Return the (x, y) coordinate for the center point of the cell that contains the specified text.  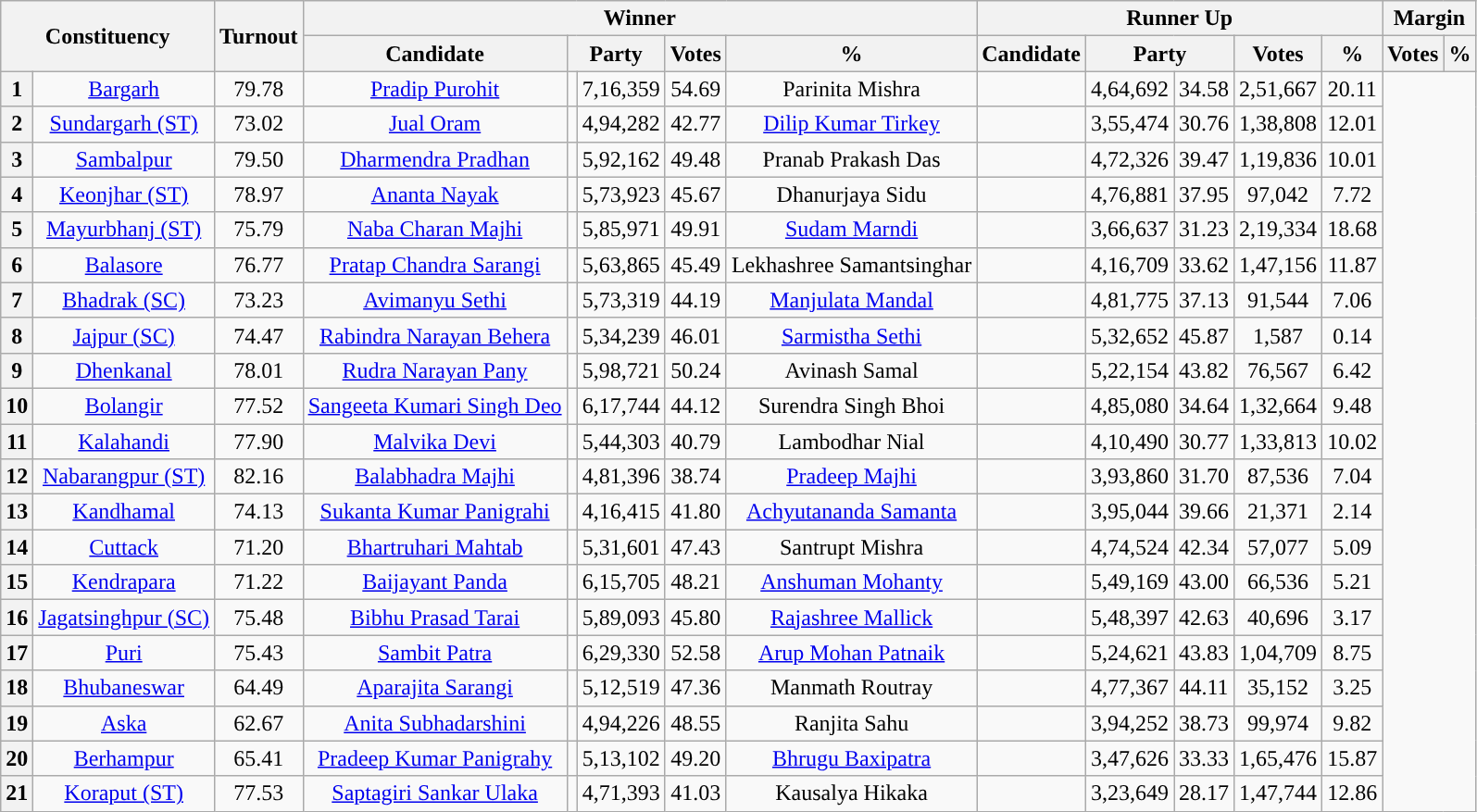
2,51,667 (1278, 89)
44.19 (695, 300)
Kandhamal (124, 512)
35,152 (1278, 688)
3,55,474 (1130, 124)
Sundargarh (ST) (124, 124)
Keonjhar (ST) (124, 194)
49.48 (695, 159)
3,93,860 (1130, 477)
19 (17, 723)
12 (17, 477)
Sambalpur (124, 159)
Lekhashree Samantsinghar (851, 265)
Pradeep Kumar Panigrahy (435, 758)
54.69 (695, 89)
4,94,282 (620, 124)
75.48 (259, 618)
3 (17, 159)
87,536 (1278, 477)
Bhrugu Baxipatra (851, 758)
5,32,652 (1130, 335)
34.58 (1204, 89)
9.82 (1352, 723)
Avimanyu Sethi (435, 300)
3,23,649 (1130, 793)
4,77,367 (1130, 688)
1,38,808 (1278, 124)
Dhenkanal (124, 370)
40,696 (1278, 618)
44.11 (1204, 688)
4,74,524 (1130, 547)
43.00 (1204, 582)
5,24,621 (1130, 653)
3,95,044 (1130, 512)
38.74 (695, 477)
79.50 (259, 159)
Ranjita Sahu (851, 723)
42.63 (1204, 618)
48.21 (695, 582)
Pradeep Majhi (851, 477)
Naba Charan Majhi (435, 230)
6,17,744 (620, 406)
5,13,102 (620, 758)
Balabhadra Majhi (435, 477)
Rajashree Mallick (851, 618)
Kendrapara (124, 582)
43.82 (1204, 370)
8.75 (1352, 653)
Jagatsinghpur (SC) (124, 618)
4,76,881 (1130, 194)
91,544 (1278, 300)
77.90 (259, 442)
Bhadrak (SC) (124, 300)
4,71,393 (620, 793)
42.77 (695, 124)
Puri (124, 653)
Turnout (259, 36)
6,15,705 (620, 582)
16 (17, 618)
3,66,637 (1130, 230)
20 (17, 758)
14 (17, 547)
40.79 (695, 442)
Baijayant Panda (435, 582)
43.83 (1204, 653)
5,31,601 (620, 547)
Aska (124, 723)
46.01 (695, 335)
33.62 (1204, 265)
Balasore (124, 265)
Constituency (107, 36)
Sarmistha Sethi (851, 335)
5.09 (1352, 547)
5 (17, 230)
1,32,664 (1278, 406)
7,16,359 (620, 89)
18 (17, 688)
75.79 (259, 230)
82.16 (259, 477)
Pratap Chandra Sarangi (435, 265)
Mayurbhanj (ST) (124, 230)
Malvika Devi (435, 442)
47.36 (695, 688)
49.20 (695, 758)
3,94,252 (1130, 723)
76,567 (1278, 370)
41.03 (695, 793)
Bolangir (124, 406)
Rabindra Narayan Behera (435, 335)
4 (17, 194)
1,04,709 (1278, 653)
4,64,692 (1130, 89)
3.25 (1352, 688)
6.42 (1352, 370)
20.11 (1352, 89)
65.41 (259, 758)
1,47,744 (1278, 793)
4,16,709 (1130, 265)
4,85,080 (1130, 406)
28.17 (1204, 793)
37.95 (1204, 194)
75.43 (259, 653)
Kalahandi (124, 442)
45.49 (695, 265)
6,29,330 (620, 653)
11 (17, 442)
64.49 (259, 688)
71.22 (259, 582)
39.47 (1204, 159)
4,81,775 (1130, 300)
18.68 (1352, 230)
Kausalya Hikaka (851, 793)
Bhubaneswar (124, 688)
2.14 (1352, 512)
73.02 (259, 124)
45.67 (695, 194)
9.48 (1352, 406)
4,10,490 (1130, 442)
5.21 (1352, 582)
5,44,303 (620, 442)
15.87 (1352, 758)
5,89,093 (620, 618)
5,49,169 (1130, 582)
5,92,162 (620, 159)
Pranab Prakash Das (851, 159)
Anita Subhadarshini (435, 723)
77.52 (259, 406)
52.58 (695, 653)
7 (17, 300)
Berhampur (124, 758)
0.14 (1352, 335)
Parinita Mishra (851, 89)
2 (17, 124)
Margin (1430, 19)
1,65,476 (1278, 758)
74.47 (259, 335)
5,98,721 (620, 370)
21 (17, 793)
4,72,326 (1130, 159)
99,974 (1278, 723)
3,47,626 (1130, 758)
Sukanta Kumar Panigrahi (435, 512)
6 (17, 265)
Lambodhar Nial (851, 442)
48.55 (695, 723)
4,81,396 (620, 477)
45.80 (695, 618)
Runner Up (1180, 19)
3.17 (1352, 618)
Santrupt Mishra (851, 547)
Aparajita Sarangi (435, 688)
66,536 (1278, 582)
12.01 (1352, 124)
31.70 (1204, 477)
Rudra Narayan Pany (435, 370)
10.02 (1352, 442)
Achyutananda Samanta (851, 512)
1 (17, 89)
Anshuman Mohanty (851, 582)
76.77 (259, 265)
37.13 (1204, 300)
Surendra Singh Bhoi (851, 406)
47.43 (695, 547)
Cuttack (124, 547)
5,85,971 (620, 230)
Winner (640, 19)
4,16,415 (620, 512)
Avinash Samal (851, 370)
5,63,865 (620, 265)
Arup Mohan Patnaik (851, 653)
Manjulata Mandal (851, 300)
Jajpur (SC) (124, 335)
39.66 (1204, 512)
5,12,519 (620, 688)
7.04 (1352, 477)
11.87 (1352, 265)
Dharmendra Pradhan (435, 159)
45.87 (1204, 335)
Saptagiri Sankar Ulaka (435, 793)
5,22,154 (1130, 370)
Manmath Routray (851, 688)
Bargarh (124, 89)
44.12 (695, 406)
17 (17, 653)
1,19,836 (1278, 159)
8 (17, 335)
7.06 (1352, 300)
71.20 (259, 547)
Dilip Kumar Tirkey (851, 124)
33.33 (1204, 758)
10.01 (1352, 159)
Bhartruhari Mahtab (435, 547)
Dhanurjaya Sidu (851, 194)
15 (17, 582)
73.23 (259, 300)
62.67 (259, 723)
Sangeeta Kumari Singh Deo (435, 406)
97,042 (1278, 194)
77.53 (259, 793)
30.77 (1204, 442)
7.72 (1352, 194)
49.91 (695, 230)
21,371 (1278, 512)
2,19,334 (1278, 230)
Sambit Patra (435, 653)
5,48,397 (1130, 618)
41.80 (695, 512)
78.01 (259, 370)
Sudam Marndi (851, 230)
38.73 (1204, 723)
9 (17, 370)
1,47,156 (1278, 265)
Pradip Purohit (435, 89)
Bibhu Prasad Tarai (435, 618)
Jual Oram (435, 124)
5,73,319 (620, 300)
42.34 (1204, 547)
78.97 (259, 194)
5,73,923 (620, 194)
50.24 (695, 370)
Ananta Nayak (435, 194)
Nabarangpur (ST) (124, 477)
12.86 (1352, 793)
5,34,239 (620, 335)
4,94,226 (620, 723)
30.76 (1204, 124)
57,077 (1278, 547)
10 (17, 406)
31.23 (1204, 230)
34.64 (1204, 406)
Koraput (ST) (124, 793)
13 (17, 512)
74.13 (259, 512)
79.78 (259, 89)
1,33,813 (1278, 442)
1,587 (1278, 335)
